Detect which cell encompasses the target text, then output its (x, y) center coordinate. 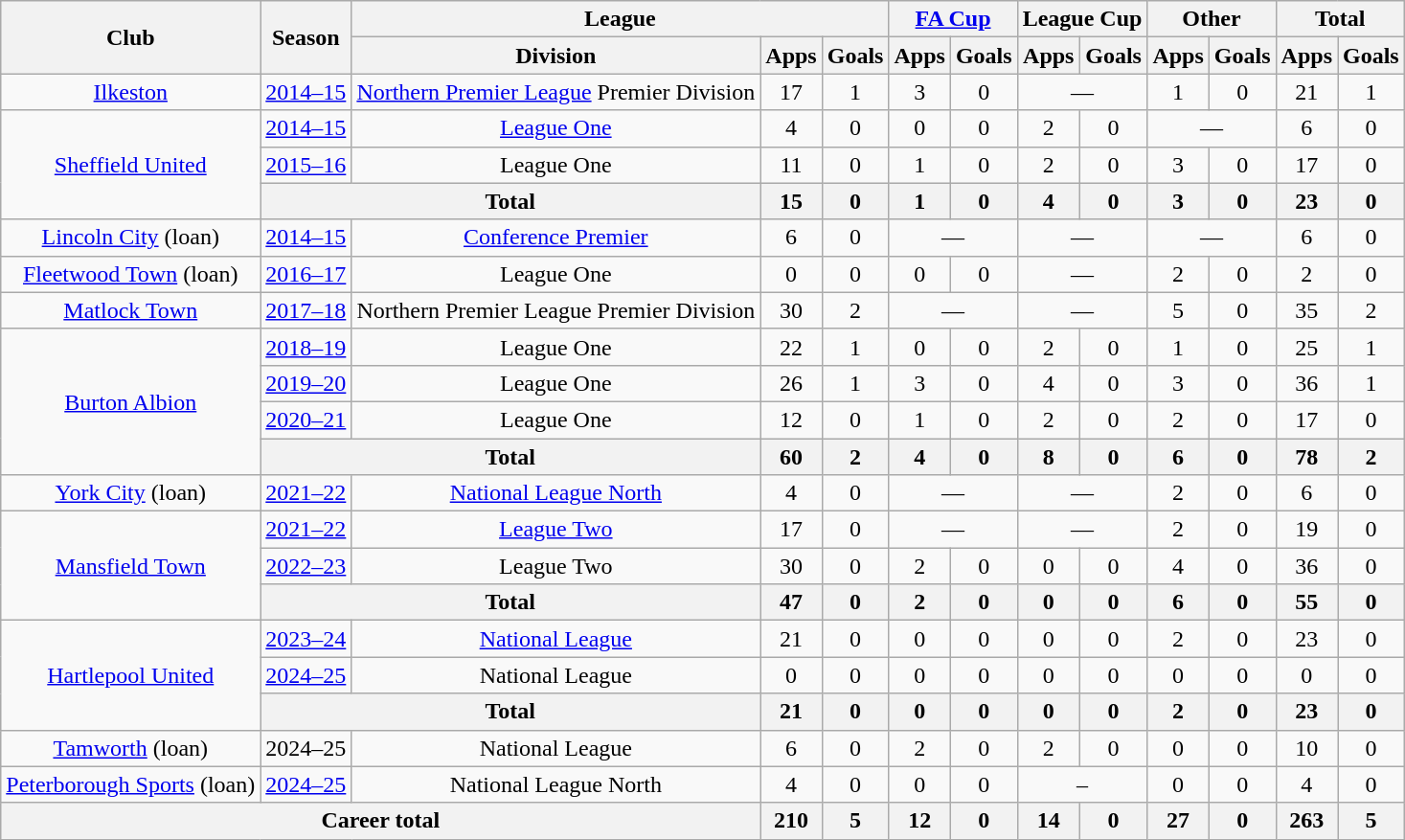
Lincoln City (loan) (130, 238)
Matlock Town (130, 310)
– (1082, 784)
Mansfield Town (130, 566)
FA Cup (953, 19)
Ilkeston (130, 92)
19 (1306, 530)
Club (130, 37)
Division (555, 56)
York City (loan) (130, 493)
2020–21 (306, 420)
2018–19 (306, 347)
Season (306, 37)
Peterborough Sports (loan) (130, 784)
Fleetwood Town (loan) (130, 274)
League (621, 19)
14 (1048, 821)
Career total (381, 821)
2022–23 (306, 566)
55 (1306, 602)
Hartlepool United (130, 675)
25 (1306, 347)
26 (791, 383)
22 (791, 347)
27 (1178, 821)
210 (791, 821)
Other (1212, 19)
263 (1306, 821)
2016–17 (306, 274)
15 (791, 201)
Tamworth (loan) (130, 748)
2019–20 (306, 383)
8 (1048, 457)
60 (791, 457)
47 (791, 602)
Sheffield United (130, 165)
Conference Premier (555, 238)
10 (1306, 748)
2015–16 (306, 165)
35 (1306, 310)
2017–18 (306, 310)
Burton Albion (130, 401)
78 (1306, 457)
League Cup (1082, 19)
11 (791, 165)
2023–24 (306, 639)
